Determine the (x, y) coordinate at the center of the cell enclosing the given text.  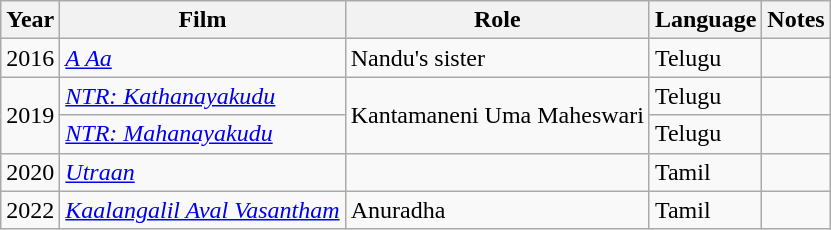
2016 (30, 58)
Kantamaneni Uma Maheswari (497, 115)
Year (30, 20)
Anuradha (497, 210)
NTR: Mahanayakudu (202, 134)
2022 (30, 210)
Role (497, 20)
2019 (30, 115)
Utraan (202, 172)
2020 (30, 172)
A Aa (202, 58)
Notes (796, 20)
Film (202, 20)
Nandu's sister (497, 58)
Kaalangalil Aval Vasantham (202, 210)
Language (705, 20)
NTR: Kathanayakudu (202, 96)
